Scan for the cell matching the given text and deliver its [X, Y] coordinate at center. 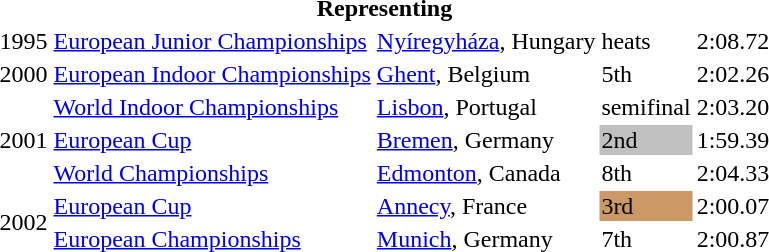
3rd [646, 206]
European Indoor Championships [212, 74]
heats [646, 41]
World Indoor Championships [212, 107]
Annecy, France [486, 206]
Bremen, Germany [486, 140]
Ghent, Belgium [486, 74]
8th [646, 173]
World Championships [212, 173]
5th [646, 74]
2nd [646, 140]
Edmonton, Canada [486, 173]
Nyíregyháza, Hungary [486, 41]
European Junior Championships [212, 41]
Lisbon, Portugal [486, 107]
semifinal [646, 107]
